Output the (X, Y) coordinate of the center of the cell containing the given text.  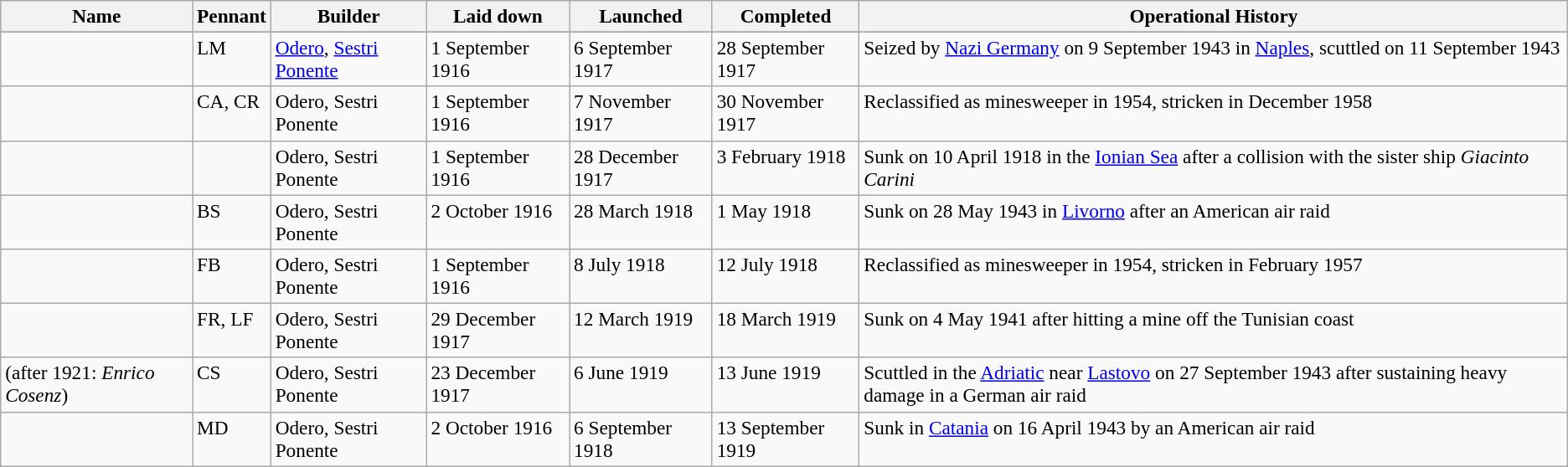
Seized by Nazi Germany on 9 September 1943 in Naples, scuttled on 11 September 1943 (1214, 59)
30 November 1917 (786, 114)
23 December 1917 (498, 385)
13 June 1919 (786, 385)
FR, LF (232, 330)
12 July 1918 (786, 276)
18 March 1919 (786, 330)
Launched (642, 16)
8 July 1918 (642, 276)
Name (97, 16)
13 September 1919 (786, 439)
Reclassified as minesweeper in 1954, stricken in December 1958 (1214, 114)
3 February 1918 (786, 167)
28 September 1917 (786, 59)
Laid down (498, 16)
Completed (786, 16)
28 December 1917 (642, 167)
6 June 1919 (642, 385)
29 December 1917 (498, 330)
LM (232, 59)
Sunk in Catania on 16 April 1943 by an American air raid (1214, 439)
MD (232, 439)
Scuttled in the Adriatic near Lastovo on 27 September 1943 after sustaining heavy damage in a German air raid (1214, 385)
(after 1921: Enrico Cosenz) (97, 385)
28 March 1918 (642, 221)
BS (232, 221)
7 November 1917 (642, 114)
6 September 1918 (642, 439)
Operational History (1214, 16)
Reclassified as minesweeper in 1954, stricken in February 1957 (1214, 276)
Pennant (232, 16)
Sunk on 10 April 1918 in the Ionian Sea after a collision with the sister ship Giacinto Carini (1214, 167)
1 May 1918 (786, 221)
CS (232, 385)
6 September 1917 (642, 59)
FB (232, 276)
CA, CR (232, 114)
Sunk on 4 May 1941 after hitting a mine off the Tunisian coast (1214, 330)
Builder (348, 16)
Sunk on 28 May 1943 in Livorno after an American air raid (1214, 221)
12 March 1919 (642, 330)
